For the text-containing cell, return its midpoint in (x, y) coordinate format. 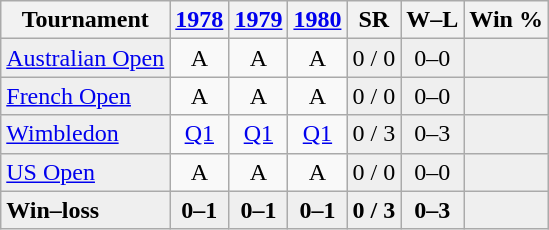
French Open (86, 96)
W–L (432, 20)
US Open (86, 172)
Win–loss (86, 210)
Tournament (86, 20)
1980 (318, 20)
1979 (258, 20)
Australian Open (86, 58)
1978 (200, 20)
Win % (506, 20)
Wimbledon (86, 134)
SR (374, 20)
